Scan for the cell matching the given text and deliver its (x, y) coordinate at center. 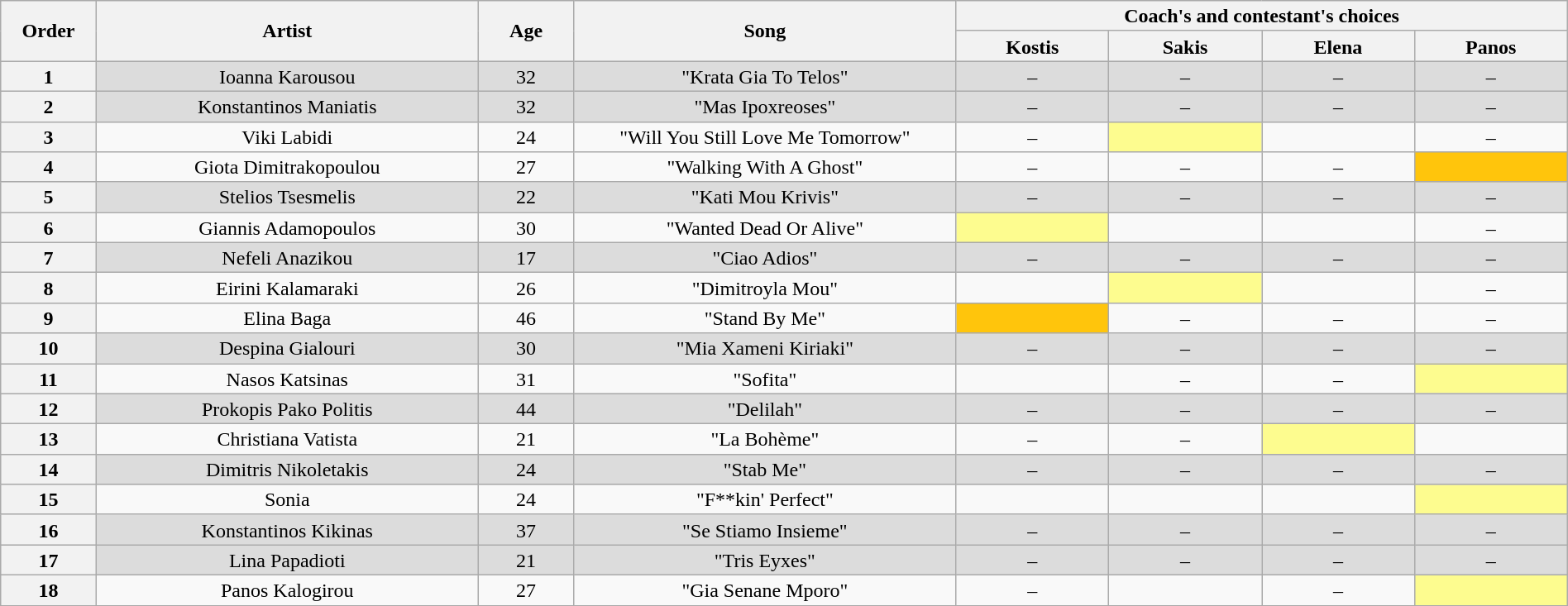
Nefeli Anazikou (287, 258)
"Tris Eyxes" (765, 561)
"Stand By Me" (765, 317)
"Walking With A Ghost" (765, 167)
"Stab Me" (765, 470)
Stelios Tsesmelis (287, 197)
"Krata Gia To Telos" (765, 76)
8 (49, 288)
"Ciao Adios" (765, 258)
Christiana Vatista (287, 440)
"Kati Mou Krivis" (765, 197)
18 (49, 590)
Artist (287, 31)
6 (49, 228)
15 (49, 499)
"La Bohème" (765, 440)
"Sofita" (765, 379)
"Se Stiamo Insieme" (765, 529)
Song (765, 31)
"Will You Still Love Me Tomorrow" (765, 137)
Elina Baga (287, 317)
14 (49, 470)
5 (49, 197)
Panos Kalogirou (287, 590)
Nasos Katsinas (287, 379)
Sakis (1186, 46)
46 (526, 317)
16 (49, 529)
"Wanted Dead Or Alive" (765, 228)
2 (49, 106)
Elena (1338, 46)
3 (49, 137)
Despina Gialouri (287, 349)
Eirini Kalamaraki (287, 288)
"Mia Xameni Kiriaki" (765, 349)
Viki Labidi (287, 137)
31 (526, 379)
26 (526, 288)
4 (49, 167)
Giota Dimitrakopoulou (287, 167)
Kostis (1032, 46)
"Gia Senane Mporo" (765, 590)
Coach's and contestant's choices (1262, 17)
"F**kin' Perfect" (765, 499)
12 (49, 408)
Konstantinos Maniatis (287, 106)
Ioanna Karousou (287, 76)
11 (49, 379)
Konstantinos Kikinas (287, 529)
"Mas Ipoxreoses" (765, 106)
1 (49, 76)
Age (526, 31)
Dimitris Nikoletakis (287, 470)
"Dimitroyla Mou" (765, 288)
Lina Papadioti (287, 561)
37 (526, 529)
Giannis Adamopoulos (287, 228)
Order (49, 31)
13 (49, 440)
7 (49, 258)
44 (526, 408)
9 (49, 317)
Prokopis Pako Politis (287, 408)
10 (49, 349)
"Delilah" (765, 408)
22 (526, 197)
Panos (1490, 46)
Sonia (287, 499)
